Capture the cell that displays the provided text and extract its (X, Y) central coordinate. 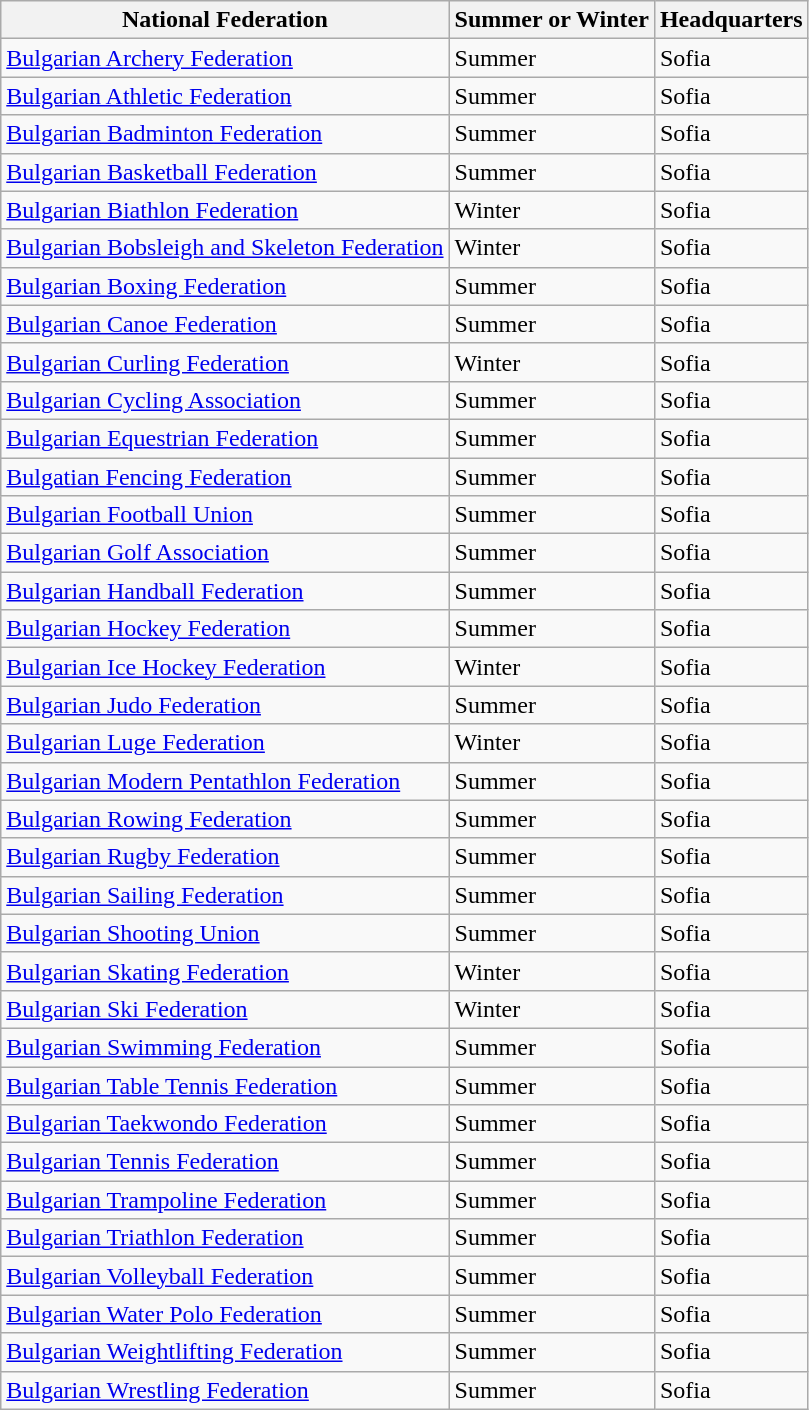
Bulgarian Cycling Association (225, 400)
Bulgarian Hockey Federation (225, 629)
Bulgarian Bobsleigh and Skeleton Federation (225, 248)
Bulgarian Tennis Federation (225, 1162)
Bulgarian Curling Federation (225, 362)
Bulgarian Ice Hockey Federation (225, 667)
Bulgarian Wrestling Federation (225, 1390)
Bulgarian Water Polo Federation (225, 1314)
Bulgarian Football Union (225, 515)
Bulgarian Golf Association (225, 553)
Bulgarian Sailing Federation (225, 895)
Bulgarian Handball Federation (225, 591)
Bulgarian Boxing Federation (225, 286)
Summer or Winter (552, 20)
Bulgarian Rugby Federation (225, 857)
Bulgarian Judo Federation (225, 705)
Bulgarian Modern Pentathlon Federation (225, 781)
Bulgarian Luge Federation (225, 743)
Bulgarian Rowing Federation (225, 819)
Bulgarian Weightlifting Federation (225, 1352)
Bulgarian Biathlon Federation (225, 210)
Bulgarian Taekwondo Federation (225, 1124)
Bulgarian Equestrian Federation (225, 438)
Bulgarian Skating Federation (225, 971)
Bulgarian Athletic Federation (225, 96)
Bulgarian Shooting Union (225, 933)
Bulgarian Triathlon Federation (225, 1238)
Bulgarian Trampoline Federation (225, 1200)
Bulgarian Archery Federation (225, 58)
Bulgarian Badminton Federation (225, 134)
Bulgatian Fencing Federation (225, 477)
Bulgarian Basketball Federation (225, 172)
National Federation (225, 20)
Bulgarian Swimming Federation (225, 1047)
Bulgarian Ski Federation (225, 1009)
Bulgarian Canoe Federation (225, 324)
Bulgarian Volleyball Federation (225, 1276)
Headquarters (731, 20)
Bulgarian Table Tennis Federation (225, 1085)
